Return (x, y) of the center of cell containing provided text 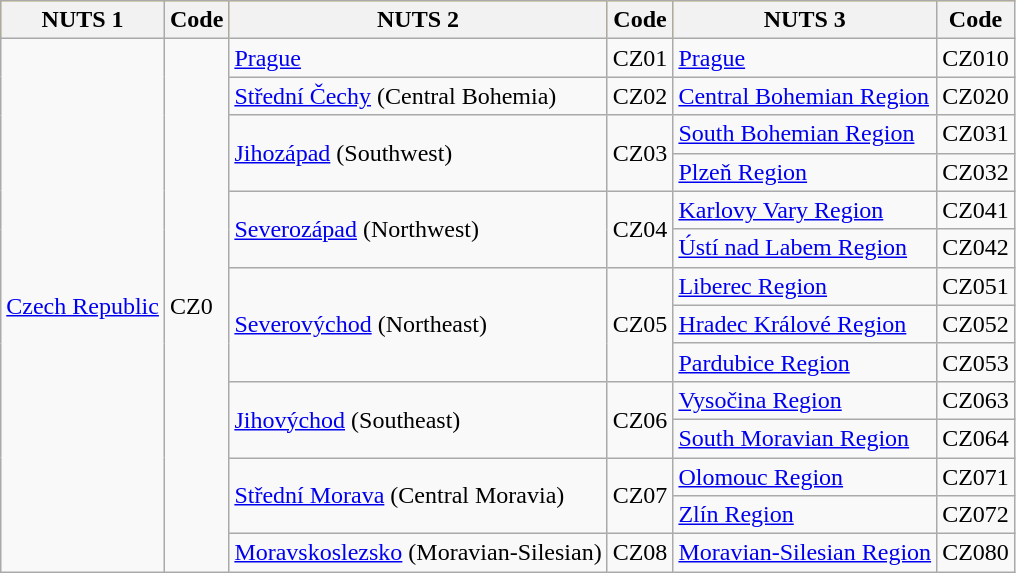
CZ02 (640, 96)
Czech Republic (83, 306)
Ústí nad Labem Region (805, 248)
CZ032 (976, 172)
CZ020 (976, 96)
Severovýchod (Northeast) (418, 324)
Vysočina Region (805, 400)
NUTS 2 (418, 20)
CZ06 (640, 419)
Olomouc Region (805, 477)
NUTS 1 (83, 20)
CZ010 (976, 58)
South Moravian Region (805, 438)
CZ031 (976, 134)
CZ05 (640, 324)
NUTS 3 (805, 20)
Zlín Region (805, 515)
CZ07 (640, 496)
Plzeň Region (805, 172)
CZ052 (976, 324)
CZ041 (976, 210)
CZ072 (976, 515)
South Bohemian Region (805, 134)
CZ01 (640, 58)
Střední Čechy (Central Bohemia) (418, 96)
CZ063 (976, 400)
Hradec Králové Region (805, 324)
CZ071 (976, 477)
CZ051 (976, 286)
Karlovy Vary Region (805, 210)
CZ03 (640, 153)
Severozápad (Northwest) (418, 229)
CZ080 (976, 553)
Central Bohemian Region (805, 96)
CZ053 (976, 362)
CZ04 (640, 229)
Střední Morava (Central Moravia) (418, 496)
Jihovýchod (Southeast) (418, 419)
CZ0 (196, 306)
CZ064 (976, 438)
CZ042 (976, 248)
Pardubice Region (805, 362)
Liberec Region (805, 286)
Moravian-Silesian Region (805, 553)
Jihozápad (Southwest) (418, 153)
Moravskoslezsko (Moravian-Silesian) (418, 553)
CZ08 (640, 553)
